Capture the cell that displays the provided text and extract its (x, y) central coordinate. 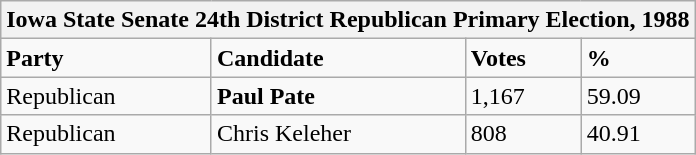
% (638, 58)
Votes (523, 58)
Candidate (338, 58)
Chris Keleher (338, 134)
Iowa State Senate 24th District Republican Primary Election, 1988 (348, 20)
Party (106, 58)
Paul Pate (338, 96)
1,167 (523, 96)
59.09 (638, 96)
808 (523, 134)
40.91 (638, 134)
